Capture the cell that displays the provided text and extract its [X, Y] central coordinate. 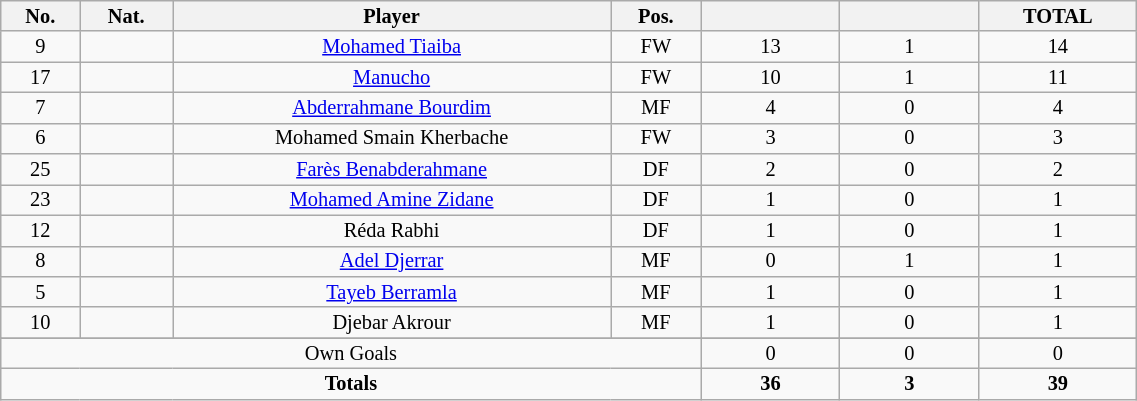
Tayeb Berramla [392, 292]
Totals [351, 384]
Own Goals [351, 354]
25 [40, 170]
11 [1058, 78]
Pos. [656, 16]
9 [40, 46]
No. [40, 16]
Mohamed Amine Zidane [392, 200]
Djebar Akrour [392, 322]
Adel Djerrar [392, 262]
Réda Rabhi [392, 230]
12 [40, 230]
5 [40, 292]
14 [1058, 46]
Mohamed Smain Kherbache [392, 138]
Nat. [126, 16]
6 [40, 138]
Farès Benabderahmane [392, 170]
Abderrahmane Bourdim [392, 108]
7 [40, 108]
Manucho [392, 78]
23 [40, 200]
TOTAL [1058, 16]
39 [1058, 384]
8 [40, 262]
13 [770, 46]
Mohamed Tiaiba [392, 46]
Player [392, 16]
36 [770, 384]
17 [40, 78]
